Output the (X, Y) coordinate of the center of the cell containing the given text.  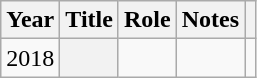
Notes (210, 20)
Year (30, 20)
Title (90, 20)
2018 (30, 58)
Role (147, 20)
